Return (x, y) of the center of cell containing provided text 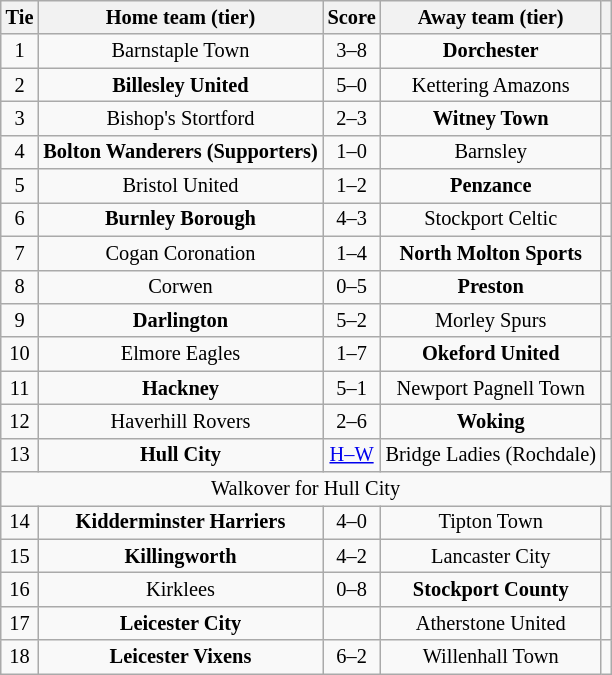
Kirklees (180, 589)
6–2 (352, 657)
12 (20, 421)
4 (20, 152)
Home team (tier) (180, 17)
Dorchester (491, 51)
1–7 (352, 354)
Willenhall Town (491, 657)
Walkover for Hull City (306, 489)
1–4 (352, 253)
Barnstaple Town (180, 51)
4–2 (352, 556)
Bishop's Stortford (180, 118)
5–1 (352, 388)
Leicester Vixens (180, 657)
1 (20, 51)
Corwen (180, 287)
2–3 (352, 118)
Lancaster City (491, 556)
0–8 (352, 589)
Leicester City (180, 623)
Score (352, 17)
9 (20, 320)
13 (20, 455)
Stockport County (491, 589)
16 (20, 589)
15 (20, 556)
14 (20, 522)
Barnsley (491, 152)
2–6 (352, 421)
Morley Spurs (491, 320)
8 (20, 287)
4–3 (352, 219)
Atherstone United (491, 623)
Darlington (180, 320)
0–5 (352, 287)
11 (20, 388)
Haverhill Rovers (180, 421)
Bridge Ladies (Rochdale) (491, 455)
Away team (tier) (491, 17)
Okeford United (491, 354)
Killingworth (180, 556)
1–2 (352, 186)
5–0 (352, 85)
6 (20, 219)
7 (20, 253)
2 (20, 85)
3–8 (352, 51)
North Molton Sports (491, 253)
Kidderminster Harriers (180, 522)
Newport Pagnell Town (491, 388)
H–W (352, 455)
Hull City (180, 455)
Witney Town (491, 118)
10 (20, 354)
5 (20, 186)
Preston (491, 287)
3 (20, 118)
4–0 (352, 522)
Kettering Amazons (491, 85)
Bolton Wanderers (Supporters) (180, 152)
18 (20, 657)
Woking (491, 421)
Hackney (180, 388)
5–2 (352, 320)
Burnley Borough (180, 219)
1–0 (352, 152)
17 (20, 623)
Elmore Eagles (180, 354)
Bristol United (180, 186)
Tipton Town (491, 522)
Tie (20, 17)
Penzance (491, 186)
Stockport Celtic (491, 219)
Billesley United (180, 85)
Cogan Coronation (180, 253)
